Determine the (x, y) coordinate at the center of the cell enclosing the given text.  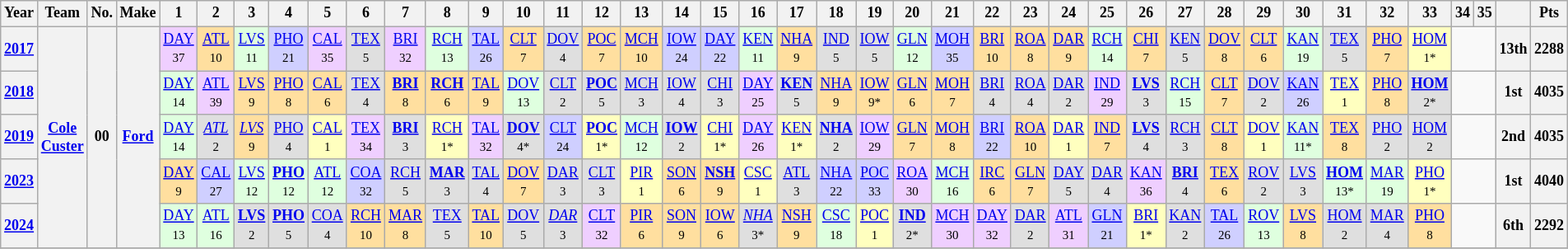
POC5 (603, 93)
MCH30 (953, 226)
4040 (1549, 181)
19 (874, 13)
PIR1 (641, 181)
2 (216, 13)
PHO12 (289, 181)
8 (447, 13)
BRI10 (992, 49)
MCH10 (641, 49)
25 (1108, 13)
BRI32 (406, 49)
CSC1 (758, 181)
IOW24 (682, 49)
32 (1387, 13)
20 (912, 13)
RCH6 (447, 93)
MCH3 (641, 93)
Team (63, 13)
LVS11 (252, 49)
MAR3 (447, 181)
MCH12 (641, 137)
CAL6 (328, 93)
2nd (1513, 137)
RCH14 (1108, 49)
HOM13* (1345, 181)
DAY5 (1068, 181)
CLT32 (603, 226)
COA4 (328, 226)
2018 (20, 93)
ROV13 (1263, 226)
BRI8 (406, 93)
TEX6 (1225, 181)
DAR1 (1068, 137)
DOV7 (523, 181)
SON6 (682, 181)
ATL10 (216, 49)
DAY32 (992, 226)
Make (138, 13)
2292 (1549, 226)
DAY37 (179, 49)
NHA3* (758, 226)
9 (486, 13)
ATL12 (328, 181)
IOW6 (720, 226)
DAR9 (1068, 49)
KAN26 (1303, 93)
ROA8 (1031, 49)
CHI1* (720, 137)
IND29 (1108, 93)
MOH8 (953, 137)
BRI1* (1146, 226)
IND7 (1108, 137)
3 (252, 13)
IOW29 (874, 137)
DOV8 (1225, 49)
GLN12 (912, 49)
Pts (1549, 13)
KAN11* (1303, 137)
ROA4 (1031, 93)
DAY26 (758, 137)
14 (682, 13)
PHO5 (289, 226)
PIR6 (641, 226)
PHO1* (1430, 181)
2024 (20, 226)
GLN6 (912, 93)
15 (720, 13)
MOH7 (953, 93)
18 (836, 13)
10 (523, 13)
LVS2 (252, 226)
NHA22 (836, 181)
CLT8 (1225, 137)
KAN19 (1303, 49)
ROV2 (1263, 181)
MAR4 (1387, 226)
DOV5 (523, 226)
POC33 (874, 181)
POC1 (874, 226)
RCH3 (1185, 137)
HOM2* (1430, 93)
11 (563, 13)
ATL31 (1068, 226)
POC1* (603, 137)
IND2* (912, 226)
IOW2 (682, 137)
ROA30 (912, 181)
16 (758, 13)
TAL32 (486, 137)
BRI22 (992, 137)
CLT2 (563, 93)
2288 (1549, 49)
CLT3 (603, 181)
33 (1430, 13)
Ford (138, 137)
23 (1031, 13)
13th (1513, 49)
5 (328, 13)
IOW9* (874, 93)
MOH35 (953, 49)
NHA2 (836, 137)
00 (102, 137)
TEX8 (1345, 137)
ATL3 (797, 181)
ROA10 (1031, 137)
LVS8 (1303, 226)
2017 (20, 49)
34 (1463, 13)
TEX4 (365, 93)
KEN1* (797, 137)
CHI3 (720, 93)
COA32 (365, 181)
26 (1146, 13)
BRI3 (406, 137)
Cole Custer (63, 137)
LVS12 (252, 181)
PHO21 (289, 49)
POC7 (603, 49)
CAL27 (216, 181)
CSC18 (836, 226)
21 (953, 13)
4 (289, 13)
1 (179, 13)
28 (1225, 13)
DOV13 (523, 93)
PHO4 (289, 137)
13 (641, 13)
TEX34 (365, 137)
31 (1345, 13)
GLN21 (1108, 226)
DAR4 (1108, 181)
ATL2 (216, 137)
DOV2 (1263, 93)
MAR19 (1387, 181)
IOW5 (874, 49)
27 (1185, 13)
22 (992, 13)
IOW4 (682, 93)
PHO2 (1387, 137)
KAN2 (1185, 226)
DOV4 (563, 49)
ATL39 (216, 93)
CAL1 (328, 137)
RCH15 (1185, 93)
HOM1* (1430, 49)
CLT6 (1263, 49)
TAL4 (486, 181)
IND5 (836, 49)
7 (406, 13)
DAY13 (179, 226)
DAY22 (720, 49)
RCH13 (447, 49)
CHI7 (1146, 49)
12 (603, 13)
6 (365, 13)
TEX1 (1345, 93)
RCH1* (447, 137)
MAR8 (406, 226)
2019 (20, 137)
TAL10 (486, 226)
30 (1303, 13)
Year (20, 13)
CAL35 (328, 49)
DAY25 (758, 93)
DAY9 (179, 181)
17 (797, 13)
LVS4 (1146, 137)
6th (1513, 226)
KAN36 (1146, 181)
35 (1485, 13)
KEN11 (758, 49)
24 (1068, 13)
IRC6 (992, 181)
CLT24 (563, 137)
DOV4* (523, 137)
TAL9 (486, 93)
No. (102, 13)
ATL16 (216, 226)
29 (1263, 13)
RCH10 (365, 226)
RCH5 (406, 181)
2023 (20, 181)
MCH16 (953, 181)
SON9 (682, 226)
PHO7 (1387, 49)
DOV1 (1263, 137)
